Pinpoint the cell where the given text exists, returning its [x, y] midpoint coordinate. 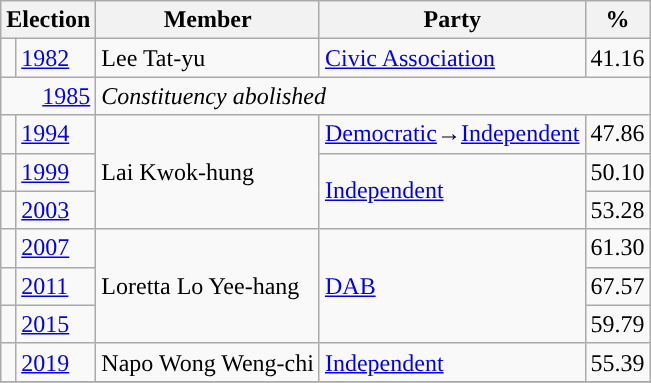
% [618, 20]
50.10 [618, 172]
1994 [56, 134]
61.30 [618, 248]
2015 [56, 324]
2011 [56, 286]
1982 [56, 58]
53.28 [618, 210]
1999 [56, 172]
DAB [452, 286]
Member [208, 20]
Democratic→Independent [452, 134]
41.16 [618, 58]
Constituency abolished [373, 96]
Lai Kwok-hung [208, 172]
55.39 [618, 362]
2007 [56, 248]
Lee Tat-yu [208, 58]
47.86 [618, 134]
Napo Wong Weng-chi [208, 362]
59.79 [618, 324]
Election [48, 20]
2003 [56, 210]
2019 [56, 362]
67.57 [618, 286]
Party [452, 20]
1985 [48, 96]
Loretta Lo Yee-hang [208, 286]
Civic Association [452, 58]
